Search for the cell housing the specified text and yield its [x, y] center coordinate. 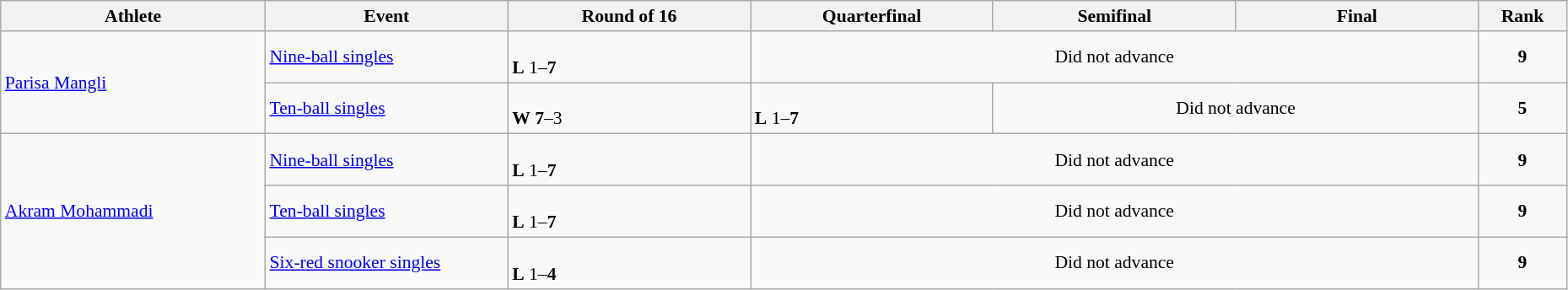
Athlete [133, 16]
Parisa Mangli [133, 83]
Round of 16 [629, 16]
Akram Mohammadi [133, 211]
Event [387, 16]
Rank [1523, 16]
W 7–3 [629, 108]
Six-red snooker singles [387, 263]
Quarterfinal [872, 16]
Semifinal [1114, 16]
Final [1357, 16]
5 [1523, 108]
L 1–4 [629, 263]
